Capture the cell that displays the provided text and extract its (x, y) central coordinate. 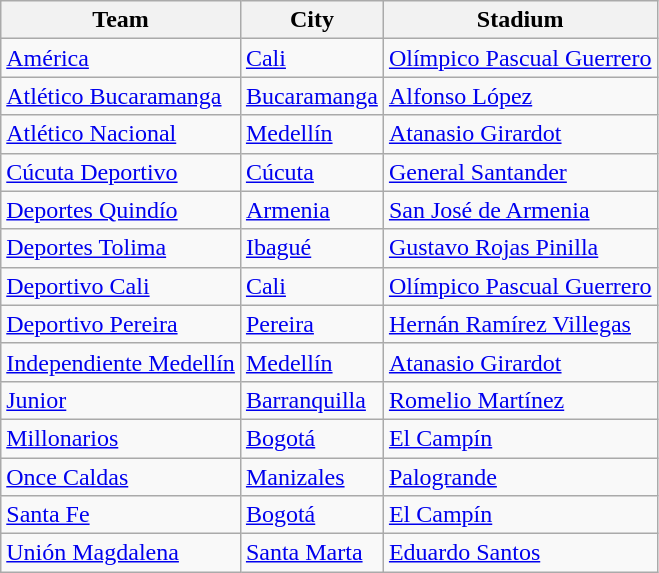
Independiente Medellín (121, 362)
Eduardo Santos (520, 553)
Once Caldas (121, 477)
Ibagué (312, 248)
Unión Magdalena (121, 553)
Junior (121, 400)
Stadium (520, 20)
América (121, 58)
Cúcuta Deportivo (121, 172)
Bucaramanga (312, 96)
Deportes Quindío (121, 210)
Hernán Ramírez Villegas (520, 324)
Armenia (312, 210)
Palogrande (520, 477)
Gustavo Rojas Pinilla (520, 248)
San José de Armenia (520, 210)
Atlético Nacional (121, 134)
City (312, 20)
Deportivo Pereira (121, 324)
Alfonso López (520, 96)
Pereira (312, 324)
Cúcuta (312, 172)
Millonarios (121, 438)
Team (121, 20)
Deportes Tolima (121, 248)
Deportivo Cali (121, 286)
Manizales (312, 477)
Santa Marta (312, 553)
General Santander (520, 172)
Santa Fe (121, 515)
Barranquilla (312, 400)
Romelio Martínez (520, 400)
Atlético Bucaramanga (121, 96)
